For the text-containing cell, return its midpoint in (x, y) coordinate format. 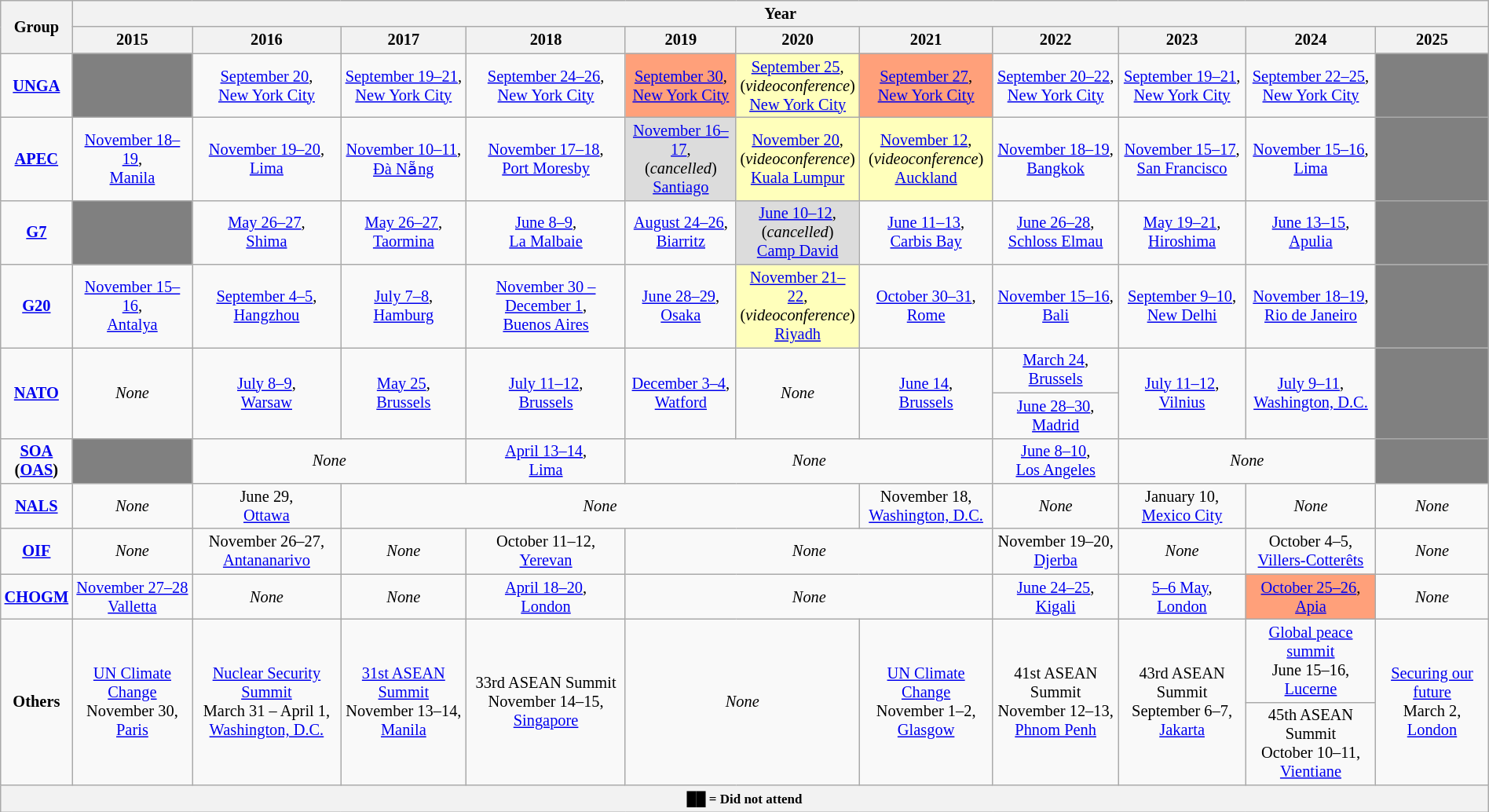
April 18–20, London (547, 597)
Securing our futureMarch 2, London (1432, 702)
June 13–15, Apulia (1311, 232)
November 27–28 Valletta (132, 597)
November 19–20, Lima (267, 159)
October 25–26, Apia (1311, 597)
June 28–30, Madrid (1055, 415)
UN Climate ChangeNovember 30, Paris (132, 702)
NATO (36, 393)
41st ASEAN SummitNovember 12–13, Phnom Penh (1055, 702)
Others (36, 702)
SOA(OAS) (36, 461)
2016 (267, 40)
31st ASEAN SummitNovember 13–14, Manila (404, 702)
November 21–22,(videoconference) Riyadh (798, 306)
May 25, Brussels (404, 393)
45th ASEAN SummitOctober 10–11, Vientiane (1311, 744)
August 24–26, Biarritz (680, 232)
November 15–17, San Francisco (1182, 159)
June 10–12,(cancelled) Camp David (798, 232)
UNGA (36, 86)
May 26–27, Taormina (404, 232)
OIF (36, 551)
June 29, Ottawa (267, 506)
November 15–16, Antalya (132, 306)
APEC (36, 159)
September 25,(videoconference) New York City (798, 86)
November 15–16, Lima (1311, 159)
September 27, New York City (926, 86)
UN Climate ChangeNovember 1–2, Glasgow (926, 702)
October 4–5, Villers-Cotterêts (1311, 551)
July 9–11, Washington, D.C. (1311, 393)
November 18–19, Bangkok (1055, 159)
2025 (1432, 40)
September 20, New York City (267, 86)
September 22–25, New York City (1311, 86)
2017 (404, 40)
November 16–17,(cancelled) Santiago (680, 159)
November 19–20, Djerba (1055, 551)
November 18–19, Manila (132, 159)
July 8–9, Warsaw (267, 393)
33rd ASEAN SummitNovember 14–15, Singapore (547, 702)
November 26–27, Antananarivo (267, 551)
November 17–18, Port Moresby (547, 159)
November 30 – December 1, Buenos Aires (547, 306)
June 28–29, Osaka (680, 306)
Year (781, 13)
5–6 May, London (1182, 597)
June 8–9, La Malbaie (547, 232)
November 10–11, Đà Nẵng (404, 159)
June 8–10, Los Angeles (1055, 461)
2018 (547, 40)
2022 (1055, 40)
July 11–12, Vilnius (1182, 393)
November 15–16, Bali (1055, 306)
May 26–27, Shima (267, 232)
██ = Did not attend (744, 799)
September 9–10, New Delhi (1182, 306)
September 20–22, New York City (1055, 86)
Group (36, 27)
2015 (132, 40)
Nuclear Security SummitMarch 31 – April 1, Washington, D.C. (267, 702)
November 12,(videoconference) Auckland (926, 159)
September 4–5, Hangzhou (267, 306)
G20 (36, 306)
2019 (680, 40)
December 3–4, Watford (680, 393)
2023 (1182, 40)
July 7–8, Hamburg (404, 306)
June 26–28, Schloss Elmau (1055, 232)
June 14, Brussels (926, 393)
May 19–21, Hiroshima (1182, 232)
June 11–13, Carbis Bay (926, 232)
September 24–26, New York City (547, 86)
June 24–25, Kigali (1055, 597)
November 18–19, Rio de Janeiro (1311, 306)
CHOGM (36, 597)
October 11–12, Yerevan (547, 551)
October 30–31, Rome (926, 306)
NALS (36, 506)
July 11–12, Brussels (547, 393)
43rd ASEAN SummitSeptember 6–7, Jakarta (1182, 702)
2020 (798, 40)
April 13–14, Lima (547, 461)
2021 (926, 40)
January 10, Mexico City (1182, 506)
2024 (1311, 40)
Global peace summitJune 15–16, Lucerne (1311, 660)
November 18, Washington, D.C. (926, 506)
March 24, Brussels (1055, 370)
September 30, New York City (680, 86)
November 20,(videoconference) Kuala Lumpur (798, 159)
G7 (36, 232)
